Detect which cell encompasses the target text, then output its [x, y] center coordinate. 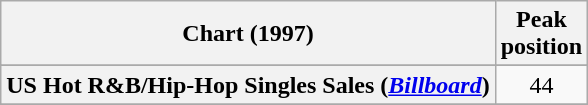
44 [541, 85]
US Hot R&B/Hip-Hop Singles Sales (Billboard) [248, 85]
Peakposition [541, 34]
Chart (1997) [248, 34]
